Determine the (x, y) coordinate at the center of the cell enclosing the given text.  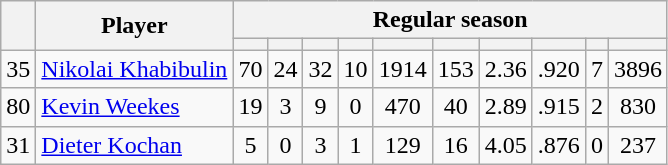
2 (596, 107)
Player (134, 26)
.915 (558, 107)
Regular season (450, 20)
9 (320, 107)
237 (638, 145)
5 (250, 145)
24 (286, 69)
2.36 (506, 69)
35 (18, 69)
32 (320, 69)
.876 (558, 145)
1 (356, 145)
19 (250, 107)
3896 (638, 69)
Nikolai Khabibulin (134, 69)
10 (356, 69)
16 (456, 145)
1914 (402, 69)
Kevin Weekes (134, 107)
7 (596, 69)
.920 (558, 69)
129 (402, 145)
2.89 (506, 107)
80 (18, 107)
830 (638, 107)
Dieter Kochan (134, 145)
470 (402, 107)
70 (250, 69)
153 (456, 69)
31 (18, 145)
40 (456, 107)
4.05 (506, 145)
